Return (X, Y) of the center of cell containing provided text 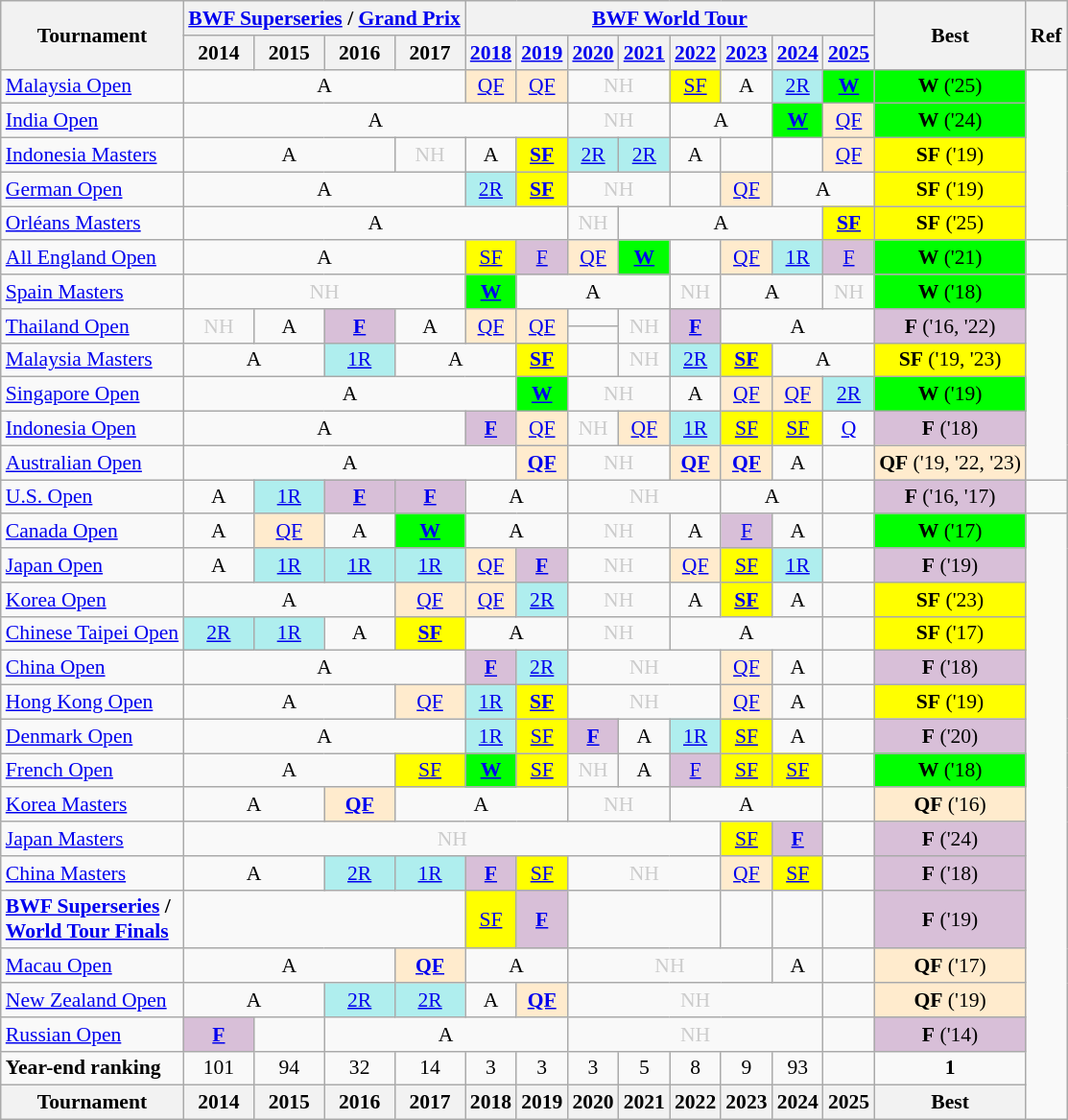
W ('19) (950, 394)
F ('20) (950, 736)
Orléans Masters (92, 224)
BWF World Tour (670, 18)
W ('25) (950, 86)
Spain Masters (92, 292)
Thailand Open (92, 326)
Japan Open (92, 565)
BWF Superseries / World Tour Finals (92, 919)
93 (798, 1068)
F ('16, '22) (950, 326)
SF ('19, '23) (950, 360)
1 (950, 1068)
F ('16, '17) (950, 497)
India Open (92, 121)
5 (645, 1068)
China Open (92, 668)
QF ('16) (950, 805)
8 (695, 1068)
Indonesia Masters (92, 155)
BWF Superseries / Grand Prix (324, 18)
All England Open (92, 258)
SF ('23) (950, 600)
W ('17) (950, 532)
Denmark Open (92, 736)
9 (747, 1068)
101 (219, 1068)
QF ('19, '22, '23) (950, 463)
German Open (92, 189)
32 (359, 1068)
Ref (1046, 35)
SF ('25) (950, 224)
Australian Open (92, 463)
F ('14) (950, 1035)
Indonesia Open (92, 429)
F ('24) (950, 839)
Chinese Taipei Open (92, 633)
QF ('19) (950, 1000)
Year-end ranking (92, 1068)
Korea Open (92, 600)
QF ('17) (950, 966)
14 (430, 1068)
94 (290, 1068)
U.S. Open (92, 497)
Malaysia Open (92, 86)
Korea Masters (92, 805)
Japan Masters (92, 839)
SF ('17) (950, 633)
New Zealand Open (92, 1000)
Q (848, 429)
Macau Open (92, 966)
Hong Kong Open (92, 703)
W ('21) (950, 258)
Russian Open (92, 1035)
China Masters (92, 873)
Singapore Open (92, 394)
W ('24) (950, 121)
French Open (92, 771)
Canada Open (92, 532)
Malaysia Masters (92, 360)
